For the text-containing cell, return its midpoint in (X, Y) coordinate format. 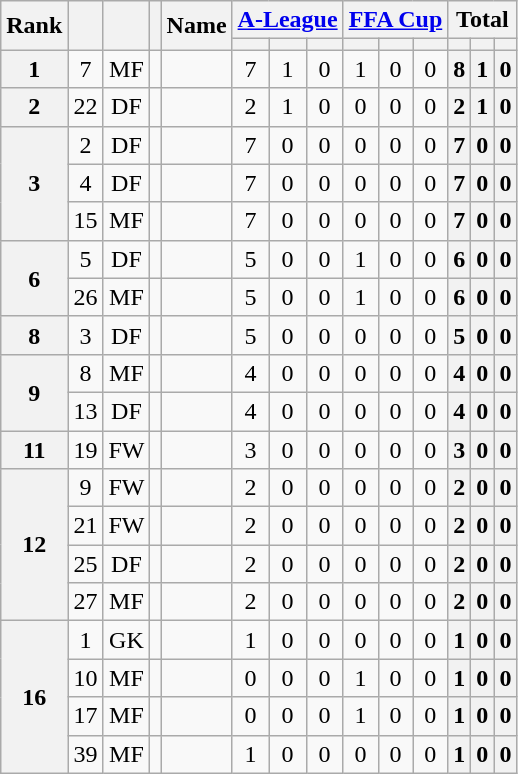
15 (86, 221)
Total (482, 20)
25 (86, 564)
27 (86, 602)
26 (86, 297)
GK (126, 640)
22 (86, 107)
19 (86, 449)
13 (86, 411)
Name (196, 26)
10 (86, 678)
21 (86, 526)
39 (86, 754)
17 (86, 716)
12 (34, 545)
FFA Cup (396, 20)
16 (34, 697)
Rank (34, 26)
A-League (288, 20)
11 (34, 449)
